From the cell containing the given text, extract its center point as (x, y) coordinate. 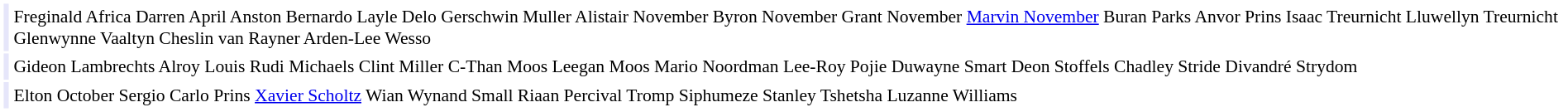
Elton October Sergio Carlo Prins Xavier Scholtz Wian Wynand Small Riaan Percival Tromp Siphumeze Stanley Tshetsha Luzanne Williams (788, 95)
